Pinpoint the cell where the given text exists, returning its [x, y] midpoint coordinate. 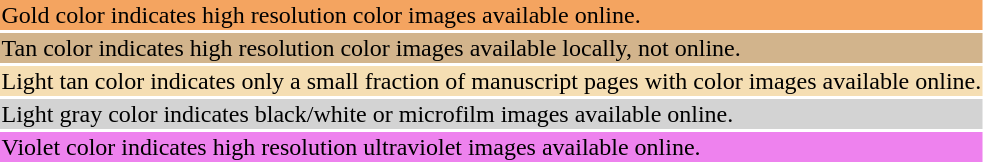
Gold color indicates high resolution color images available online. [492, 15]
Light tan color indicates only a small fraction of manuscript pages with color images available online. [492, 81]
Tan color indicates high resolution color images available locally, not online. [492, 48]
Violet color indicates high resolution ultraviolet images available online. [492, 147]
Light gray color indicates black/white or microfilm images available online. [492, 114]
